Locate the cell with the specified text and output its [X, Y] center coordinate. 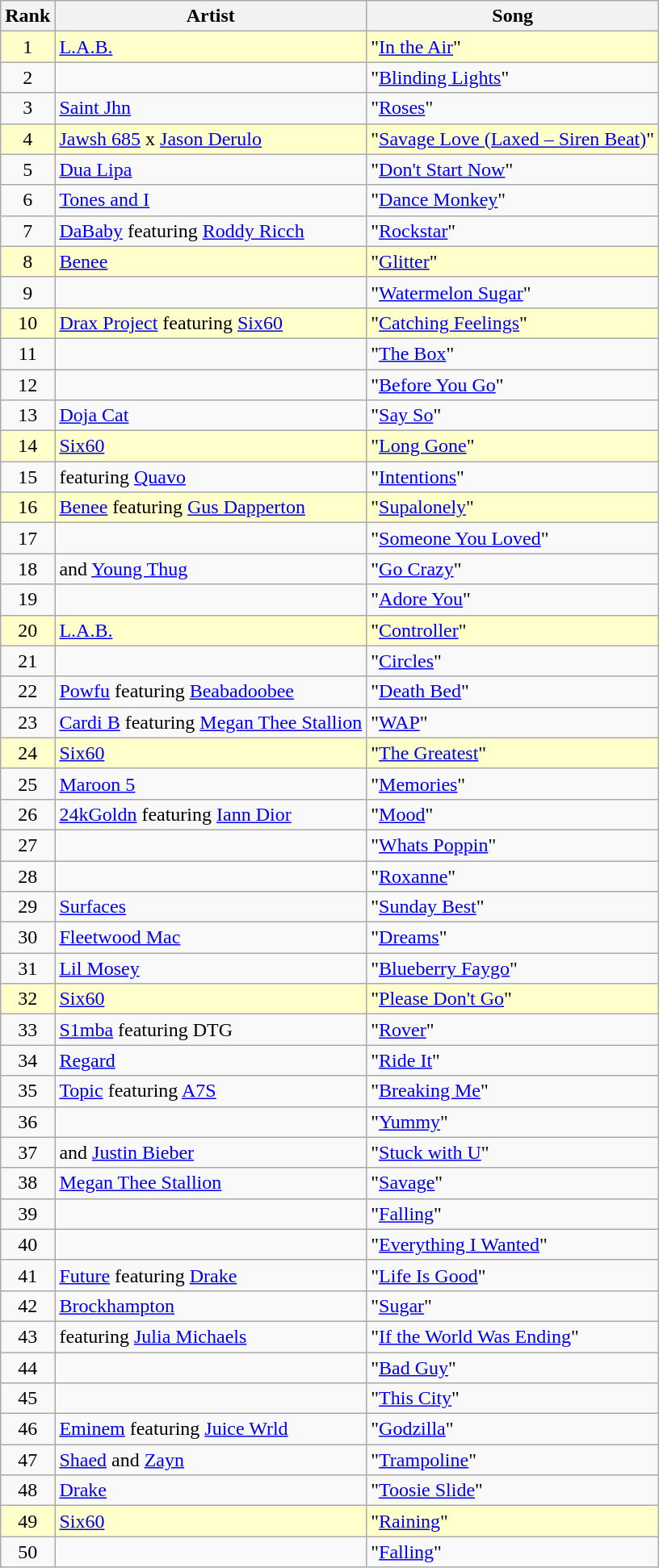
"Say So" [513, 416]
"Watermelon Sugar" [513, 292]
9 [27, 292]
3 [27, 108]
"Go Crazy" [513, 569]
8 [27, 261]
6 [27, 200]
Saint Jhn [211, 108]
"Controller" [513, 630]
Benee [211, 261]
"The Greatest" [513, 753]
32 [27, 999]
Topic featuring A7S [211, 1091]
"Yummy" [513, 1122]
"Ride It" [513, 1060]
19 [27, 600]
"Glitter" [513, 261]
44 [27, 1368]
"Don't Start Now" [513, 169]
27 [27, 845]
13 [27, 416]
1 [27, 47]
17 [27, 538]
"Rockstar" [513, 231]
"Death Bed" [513, 692]
"Trampoline" [513, 1460]
"This City" [513, 1399]
"Whats Poppin" [513, 845]
S1mba featuring DTG [211, 1030]
"Life Is Good" [513, 1275]
"Before You Go" [513, 385]
"Savage Love (Laxed – Siren Beat)" [513, 139]
Jawsh 685 x Jason Derulo [211, 139]
Shaed and Zayn [211, 1460]
"Sugar" [513, 1306]
"The Box" [513, 353]
Megan Thee Stallion [211, 1183]
10 [27, 323]
Doja Cat [211, 416]
16 [27, 508]
47 [27, 1460]
Lil Mosey [211, 968]
"Savage" [513, 1183]
"Bad Guy" [513, 1368]
40 [27, 1244]
"Supalonely" [513, 508]
Rank [27, 16]
50 [27, 1552]
Future featuring Drake [211, 1275]
42 [27, 1306]
"Rover" [513, 1030]
34 [27, 1060]
25 [27, 784]
30 [27, 938]
Surfaces [211, 907]
2 [27, 77]
and Young Thug [211, 569]
15 [27, 477]
45 [27, 1399]
"Toosie Slide" [513, 1491]
Song [513, 16]
20 [27, 630]
Benee featuring Gus Dapperton [211, 508]
36 [27, 1122]
"Everything I Wanted" [513, 1244]
"In the Air" [513, 47]
"Blueberry Faygo" [513, 968]
48 [27, 1491]
featuring Quavo [211, 477]
Drake [211, 1491]
"Sunday Best" [513, 907]
"Raining" [513, 1521]
Cardi B featuring Megan Thee Stallion [211, 722]
41 [27, 1275]
"If the World Was Ending" [513, 1336]
"Mood" [513, 814]
21 [27, 661]
39 [27, 1214]
46 [27, 1429]
"Someone You Loved" [513, 538]
Tones and I [211, 200]
Eminem featuring Juice Wrld [211, 1429]
"WAP" [513, 722]
"Dreams" [513, 938]
Brockhampton [211, 1306]
7 [27, 231]
"Stuck with U" [513, 1152]
DaBaby featuring Roddy Ricch [211, 231]
Dua Lipa [211, 169]
Drax Project featuring Six60 [211, 323]
24kGoldn featuring Iann Dior [211, 814]
"Intentions" [513, 477]
"Circles" [513, 661]
Artist [211, 16]
"Adore You" [513, 600]
35 [27, 1091]
featuring Julia Michaels [211, 1336]
Regard [211, 1060]
31 [27, 968]
28 [27, 876]
Maroon 5 [211, 784]
"Blinding Lights" [513, 77]
and Justin Bieber [211, 1152]
"Memories" [513, 784]
38 [27, 1183]
"Godzilla" [513, 1429]
"Long Gone" [513, 446]
22 [27, 692]
4 [27, 139]
"Catching Feelings" [513, 323]
5 [27, 169]
23 [27, 722]
11 [27, 353]
Fleetwood Mac [211, 938]
"Please Don't Go" [513, 999]
49 [27, 1521]
37 [27, 1152]
26 [27, 814]
33 [27, 1030]
"Breaking Me" [513, 1091]
18 [27, 569]
43 [27, 1336]
24 [27, 753]
29 [27, 907]
Powfu featuring Beabadoobee [211, 692]
"Roxanne" [513, 876]
12 [27, 385]
14 [27, 446]
"Roses" [513, 108]
"Dance Monkey" [513, 200]
